Determine the (x, y) coordinate at the center of the cell enclosing the given text.  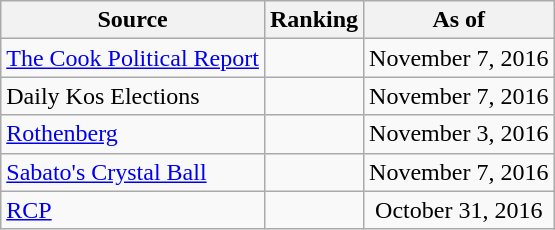
Ranking (314, 20)
Source (133, 20)
Daily Kos Elections (133, 96)
RCP (133, 210)
October 31, 2016 (459, 210)
As of (459, 20)
Rothenberg (133, 134)
November 3, 2016 (459, 134)
Sabato's Crystal Ball (133, 172)
The Cook Political Report (133, 58)
